Capture the cell that displays the provided text and extract its [X, Y] central coordinate. 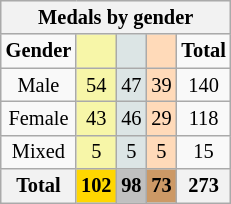
Male [38, 85]
118 [203, 118]
Mixed [38, 152]
43 [96, 118]
Medals by gender [116, 17]
98 [131, 186]
47 [131, 85]
39 [161, 85]
Gender [38, 51]
73 [161, 186]
140 [203, 85]
Female [38, 118]
46 [131, 118]
54 [96, 85]
15 [203, 152]
102 [96, 186]
273 [203, 186]
29 [161, 118]
